Capture the cell that displays the provided text and extract its [X, Y] central coordinate. 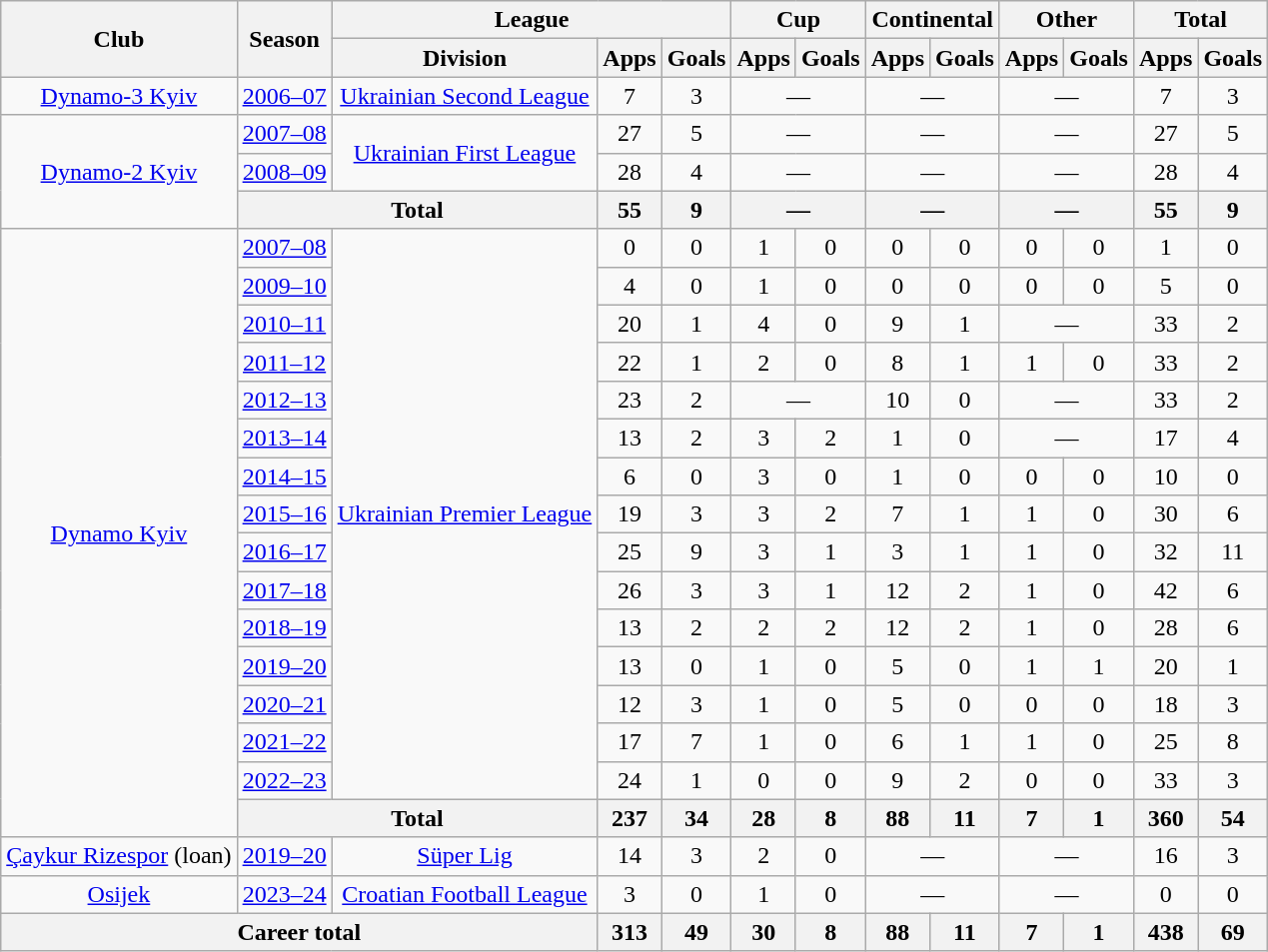
49 [696, 932]
League [532, 20]
2015–16 [284, 514]
2014–15 [284, 476]
Osijek [119, 894]
Ukrainian Second League [465, 96]
Division [465, 58]
Other [1066, 20]
Club [119, 39]
Career total [300, 932]
Çaykur Rizespor (loan) [119, 856]
32 [1165, 552]
2010–11 [284, 324]
2012–13 [284, 400]
14 [630, 856]
2013–14 [284, 438]
438 [1165, 932]
42 [1165, 590]
2020–21 [284, 704]
313 [630, 932]
Süper Lig [465, 856]
22 [630, 362]
19 [630, 514]
2023–24 [284, 894]
Ukrainian First League [465, 153]
18 [1165, 704]
Season [284, 39]
2021–22 [284, 742]
Dynamo-2 Kyiv [119, 172]
24 [630, 780]
Croatian Football League [465, 894]
2016–17 [284, 552]
2011–12 [284, 362]
16 [1165, 856]
2017–18 [284, 590]
Dynamo Kyiv [119, 533]
Dynamo-3 Kyiv [119, 96]
2009–10 [284, 286]
26 [630, 590]
Cup [798, 20]
2022–23 [284, 780]
69 [1233, 932]
54 [1233, 818]
237 [630, 818]
Ukrainian Premier League [465, 513]
360 [1165, 818]
2008–09 [284, 172]
23 [630, 400]
Continental [932, 20]
2018–19 [284, 628]
2006–07 [284, 96]
34 [696, 818]
